Pinpoint the cell where the given text exists, returning its (x, y) midpoint coordinate. 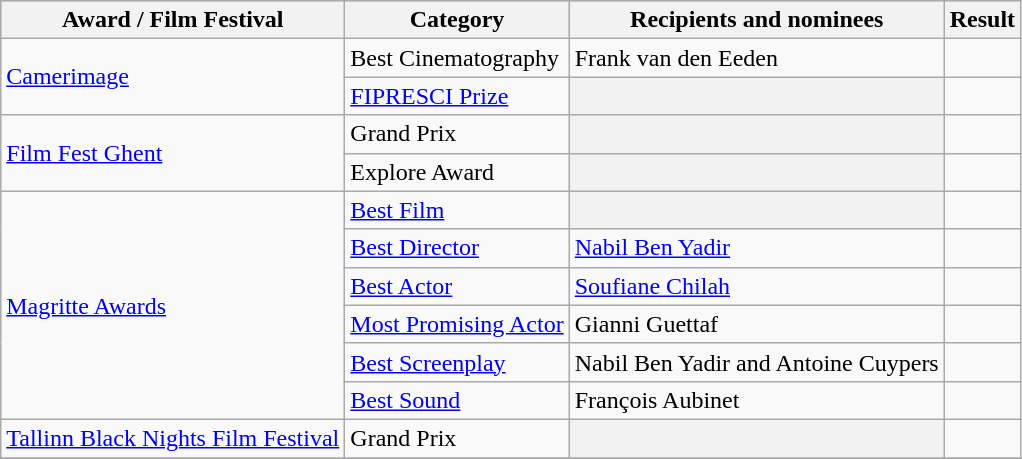
Gianni Guettaf (756, 324)
Award / Film Festival (173, 20)
Best Director (457, 248)
Nabil Ben Yadir and Antoine Cuypers (756, 362)
Nabil Ben Yadir (756, 248)
Frank van den Eeden (756, 58)
Tallinn Black Nights Film Festival (173, 438)
Explore Award (457, 172)
Best Screenplay (457, 362)
Soufiane Chilah (756, 286)
Best Film (457, 210)
Film Fest Ghent (173, 153)
Best Actor (457, 286)
François Aubinet (756, 400)
Best Cinematography (457, 58)
FIPRESCI Prize (457, 96)
Camerimage (173, 77)
Magritte Awards (173, 305)
Recipients and nominees (756, 20)
Category (457, 20)
Most Promising Actor (457, 324)
Result (982, 20)
Best Sound (457, 400)
